Return (X, Y) of the center of cell containing provided text 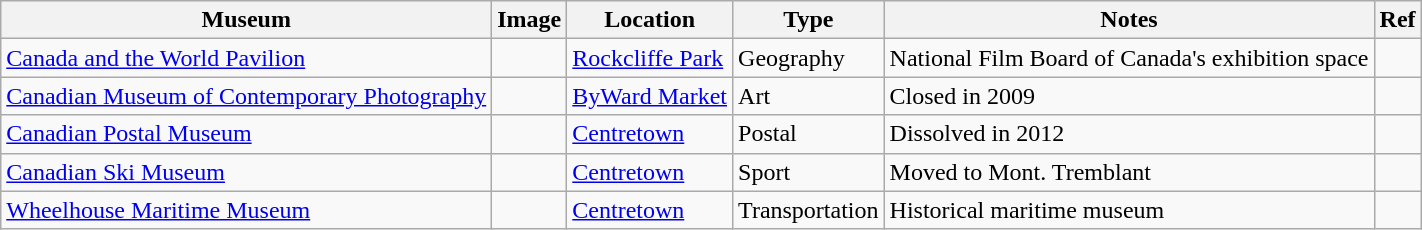
Transportation (809, 210)
Ref (1398, 20)
Historical maritime museum (1129, 210)
Canadian Ski Museum (246, 172)
Postal (809, 134)
Canadian Postal Museum (246, 134)
Location (650, 20)
Canadian Museum of Contemporary Photography (246, 96)
Type (809, 20)
Image (530, 20)
ByWard Market (650, 96)
Geography (809, 58)
Art (809, 96)
National Film Board of Canada's exhibition space (1129, 58)
Notes (1129, 20)
Rockcliffe Park (650, 58)
Moved to Mont. Tremblant (1129, 172)
Canada and the World Pavilion (246, 58)
Sport (809, 172)
Museum (246, 20)
Wheelhouse Maritime Museum (246, 210)
Dissolved in 2012 (1129, 134)
Closed in 2009 (1129, 96)
